From the cell containing the given text, extract its center point as [x, y] coordinate. 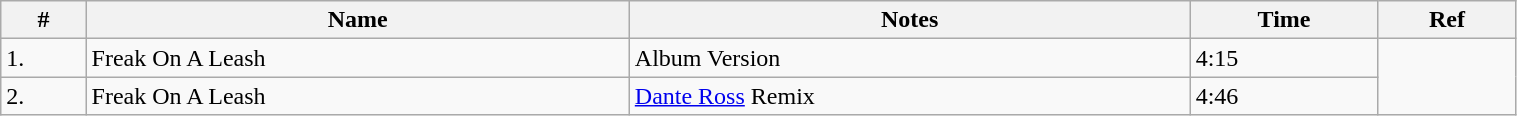
Time [1284, 20]
# [44, 20]
Ref [1447, 20]
2. [44, 96]
Notes [910, 20]
Name [358, 20]
4:15 [1284, 58]
4:46 [1284, 96]
Album Version [910, 58]
Dante Ross Remix [910, 96]
1. [44, 58]
